From the cell containing the given text, extract its center point as (X, Y) coordinate. 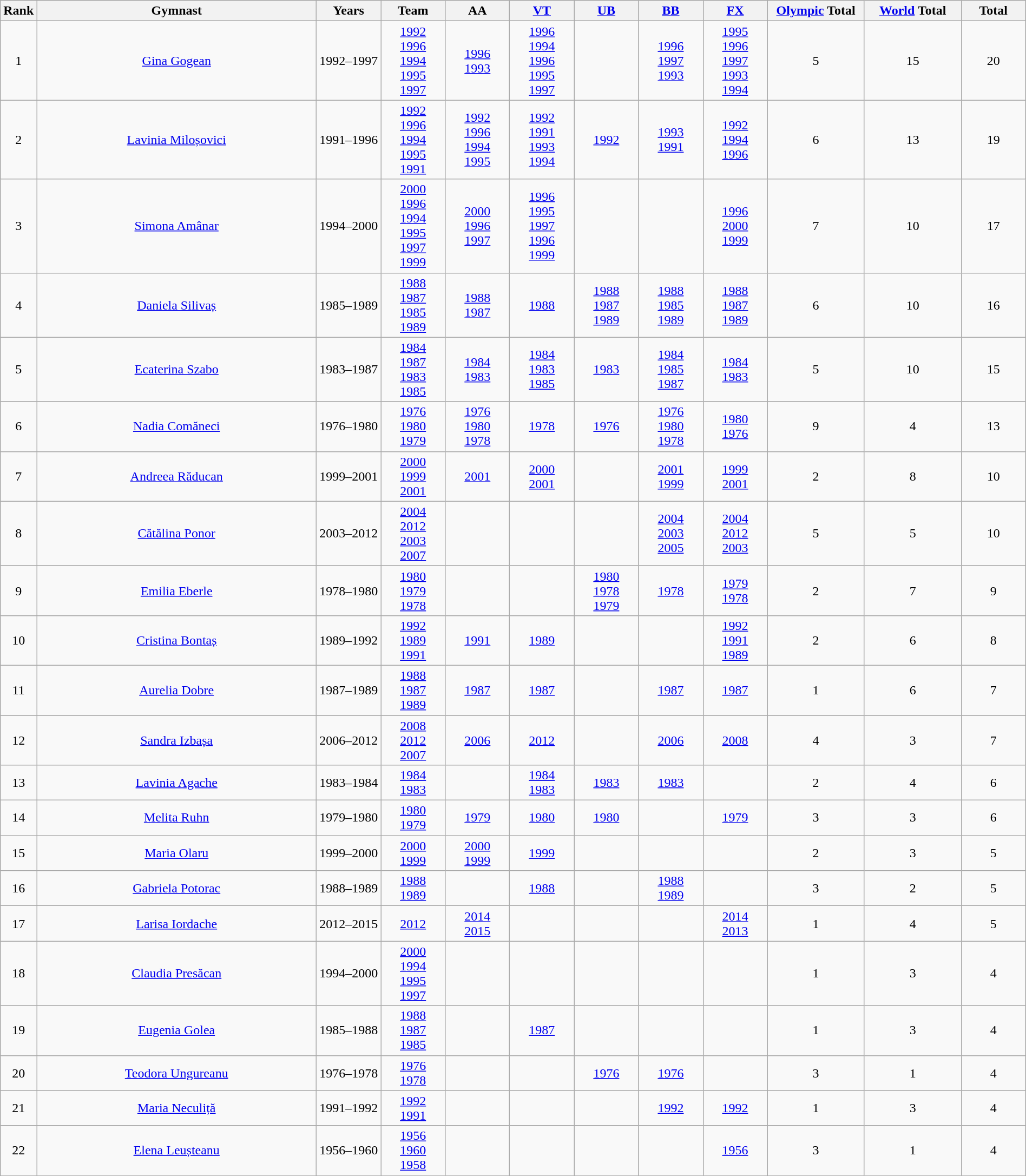
1956–1960 (348, 1151)
2000 2001 (542, 476)
14 (18, 818)
2014 2015 (477, 923)
1985–1988 (348, 1030)
World Total (912, 11)
1996 1993 (477, 61)
21 (18, 1108)
2004 2012 2003 (735, 534)
Cătălina Ponor (176, 534)
1995 1996 1997 1993 1994 (735, 61)
1992 1991 1989 (735, 640)
Lavinia Miloșovici (176, 140)
1978–1980 (348, 590)
Team (413, 11)
1956 1960 1958 (413, 1151)
1956 (735, 1151)
2000 1996 1994 1995 1997 1999 (413, 226)
1979 1978 (735, 590)
1996 1995 1997 1996 1999 (542, 226)
1991–1996 (348, 140)
2004 2012 2003 2007 (413, 534)
22 (18, 1151)
Lavinia Agache (176, 783)
1992 1996 1994 1995 (477, 140)
1992 1989 1991 (413, 640)
2008 2012 2007 (413, 740)
1976–1980 (348, 426)
Maria Olaru (176, 853)
1992 1991 (413, 1108)
Cristina Bontaș (176, 640)
1996 1997 1993 (671, 61)
Gina Gogean (176, 61)
2003–2012 (348, 534)
1991 (477, 640)
Emilia Eberle (176, 590)
1985–1989 (348, 305)
Larisa Iordache (176, 923)
2000 1994 1995 1997 (413, 973)
Gabriela Potorac (176, 889)
1993 1991 (671, 140)
1980 1979 1978 (413, 590)
VT (542, 11)
1999–2001 (348, 476)
1988 1985 1989 (671, 305)
2006–2012 (348, 740)
1980 1979 (413, 818)
Rank (18, 11)
Ecaterina Szabo (176, 369)
Maria Neculiță (176, 1108)
Sandra Izbașa (176, 740)
2001 1999 (671, 476)
UB (606, 11)
1983–1984 (348, 783)
1991–1992 (348, 1108)
1984 1987 1983 1985 (413, 369)
1999–2000 (348, 853)
1980 1978 1979 (606, 590)
Claudia Presăcan (176, 973)
Gymnast (176, 11)
1996 2000 1999 (735, 226)
1992–1997 (348, 61)
11 (18, 690)
Teodora Ungureanu (176, 1073)
12 (18, 740)
1988–1989 (348, 889)
2000 1999 2001 (413, 476)
1983–1987 (348, 369)
1976 1980 1979 (413, 426)
2008 (735, 740)
1979–1980 (348, 818)
Andreea Răducan (176, 476)
1988 1987 1985 1989 (413, 305)
AA (477, 11)
BB (671, 11)
Aurelia Dobre (176, 690)
Total (994, 11)
1992 1996 1994 1995 1991 (413, 140)
2014 2013 (735, 923)
1976 1978 (413, 1073)
Years (348, 11)
Nadia Comăneci (176, 426)
Daniela Silivaș (176, 305)
Simona Amânar (176, 226)
2000 1996 1997 (477, 226)
1989–1992 (348, 640)
1980 1976 (735, 426)
1984 1985 1987 (671, 369)
2004 2003 2005 (671, 534)
Melita Ruhn (176, 818)
Olympic Total (816, 11)
Elena Leușteanu (176, 1151)
1999 2001 (735, 476)
Eugenia Golea (176, 1030)
18 (18, 973)
1992 1994 1996 (735, 140)
1996 1994 1996 1995 1997 (542, 61)
1988 1987 1985 (413, 1030)
1989 (542, 640)
1984 1983 1985 (542, 369)
1987–1989 (348, 690)
2012–2015 (348, 923)
1992 1991 1993 1994 (542, 140)
1999 (542, 853)
1988 1987 (477, 305)
1976–1978 (348, 1073)
2001 (477, 476)
1992 1996 1994 1995 1997 (413, 61)
FX (735, 11)
